Identify which cell holds the provided text, then report its [x, y] central coordinate. 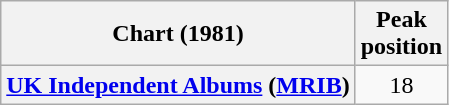
Peakposition [401, 34]
UK Independent Albums (MRIB) [178, 85]
18 [401, 85]
Chart (1981) [178, 34]
